Return the [X, Y] coordinate for the center point of the cell that contains the specified text.  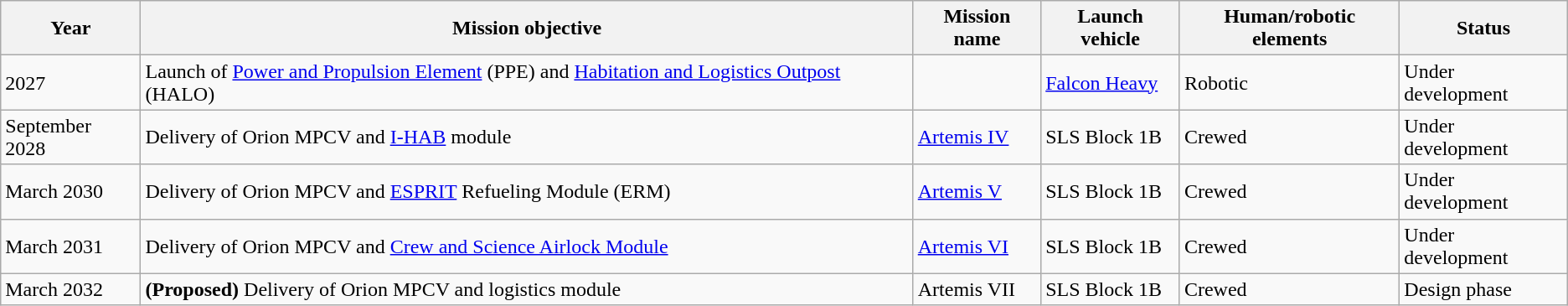
March 2031 [70, 246]
Delivery of Orion MPCV and ESPRIT Refueling Module (ERM) [527, 191]
Mission name [977, 29]
March 2030 [70, 191]
Launch vehicle [1111, 29]
Launch of Power and Propulsion Element (PPE) and Habitation and Logistics Outpost (HALO) [527, 82]
Design phase [1483, 289]
Delivery of Orion MPCV and I-HAB module [527, 137]
Robotic [1289, 82]
Artemis VI [977, 246]
Mission objective [527, 29]
Artemis IV [977, 137]
March 2032 [70, 289]
Artemis V [977, 191]
Status [1483, 29]
(Proposed) Delivery of Orion MPCV and logistics module [527, 289]
Falcon Heavy [1111, 82]
Artemis VII [977, 289]
Human/robotic elements [1289, 29]
2027 [70, 82]
Delivery of Orion MPCV and Crew and Science Airlock Module [527, 246]
September 2028 [70, 137]
Year [70, 29]
